For the text-containing cell, return its midpoint in [x, y] coordinate format. 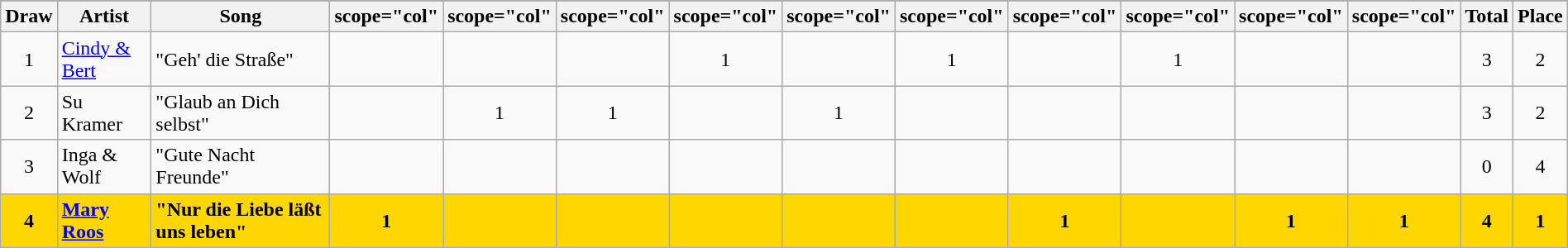
"Gute Nacht Freunde" [241, 167]
Total [1487, 17]
Cindy & Bert [104, 60]
Song [241, 17]
0 [1487, 167]
"Geh' die Straße" [241, 60]
Artist [104, 17]
"Nur die Liebe läßt uns leben" [241, 220]
Draw [29, 17]
Su Kramer [104, 112]
Place [1541, 17]
Inga & Wolf [104, 167]
"Glaub an Dich selbst" [241, 112]
Mary Roos [104, 220]
